Detect which cell encompasses the target text, then output its (X, Y) center coordinate. 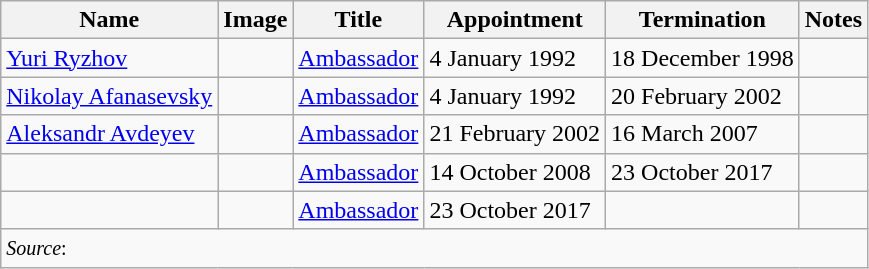
Title (358, 20)
Image (256, 20)
Notes (833, 20)
Appointment (515, 20)
Yuri Ryzhov (110, 58)
Source: (434, 248)
Aleksandr Avdeyev (110, 134)
16 March 2007 (703, 134)
Name (110, 20)
Termination (703, 20)
21 February 2002 (515, 134)
Nikolay Afanasevsky (110, 96)
18 December 1998 (703, 58)
20 February 2002 (703, 96)
14 October 2008 (515, 172)
